Return the [X, Y] coordinate for the center point of the cell that contains the specified text.  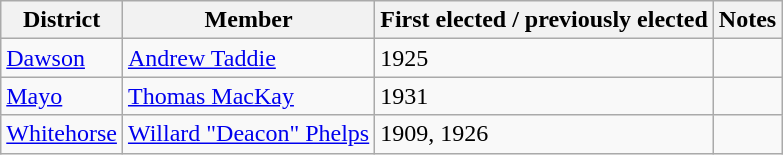
Thomas MacKay [248, 96]
Andrew Taddie [248, 58]
1909, 1926 [544, 134]
Notes [747, 20]
Willard "Deacon" Phelps [248, 134]
First elected / previously elected [544, 20]
Whitehorse [62, 134]
1931 [544, 96]
Mayo [62, 96]
Member [248, 20]
Dawson [62, 58]
1925 [544, 58]
District [62, 20]
